Search for the cell housing the specified text and yield its [X, Y] center coordinate. 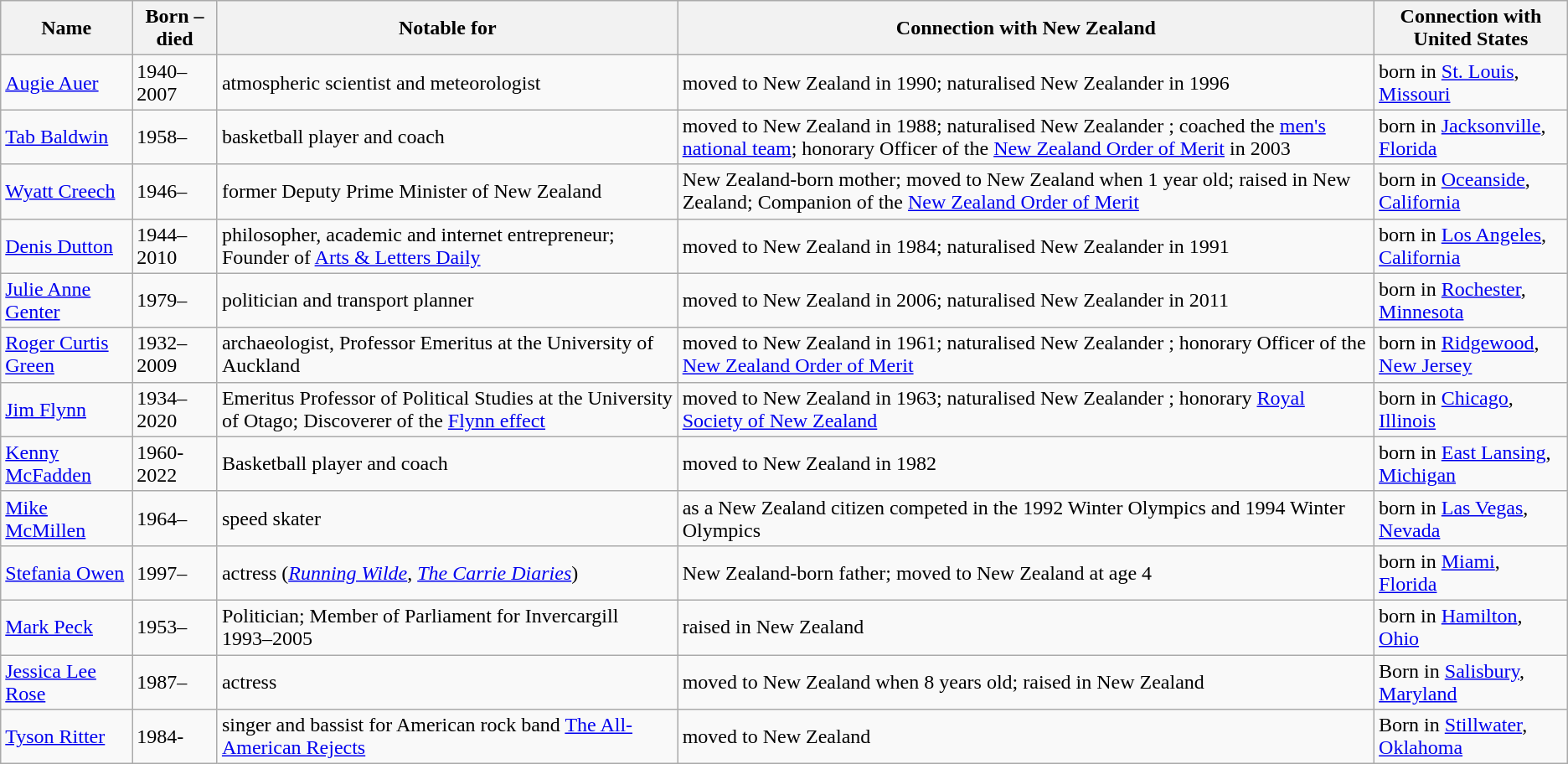
born in Chicago, Illinois [1471, 409]
speed skater [447, 518]
politician and transport planner [447, 300]
born in Las Vegas, Nevada [1471, 518]
1984- [175, 737]
as a New Zealand citizen competed in the 1992 Winter Olympics and 1994 Winter Olympics [1025, 518]
1960-2022 [175, 464]
Mike McMillen [67, 518]
Stefania Owen [67, 573]
Emeritus Professor of Political Studies at the University of Otago; Discoverer of the Flynn effect [447, 409]
Kenny McFadden [67, 464]
1940–2007 [175, 82]
moved to New Zealand in 1988; naturalised New Zealander ; coached the men's national team; honorary Officer of the New Zealand Order of Merit in 2003 [1025, 137]
1964– [175, 518]
born in Jacksonville, Florida [1471, 137]
moved to New Zealand in 1984; naturalised New Zealander in 1991 [1025, 246]
archaeologist, Professor Emeritus at the University of Auckland [447, 355]
Connection with United States [1471, 28]
moved to New Zealand when 8 years old; raised in New Zealand [1025, 682]
Jessica Lee Rose [67, 682]
Jim Flynn [67, 409]
1932–2009 [175, 355]
1944–2010 [175, 246]
born in St. Louis, Missouri [1471, 82]
born in East Lansing, Michigan [1471, 464]
Politician; Member of Parliament for Invercargill 1993–2005 [447, 627]
Connection with New Zealand [1025, 28]
1979– [175, 300]
New Zealand-born mother; moved to New Zealand when 1 year old; raised in New Zealand; Companion of the New Zealand Order of Merit [1025, 191]
Augie Auer [67, 82]
moved to New Zealand in 1990; naturalised New Zealander in 1996 [1025, 82]
Tyson Ritter [67, 737]
Name [67, 28]
Mark Peck [67, 627]
Born in Stillwater, Oklahoma [1471, 737]
1987– [175, 682]
born in Oceanside, California [1471, 191]
actress [447, 682]
moved to New Zealand in 1963; naturalised New Zealander ; honorary Royal Society of New Zealand [1025, 409]
New Zealand-born father; moved to New Zealand at age 4 [1025, 573]
1997– [175, 573]
raised in New Zealand [1025, 627]
1934–2020 [175, 409]
born in Hamilton, Ohio [1471, 627]
actress (Running Wilde, The Carrie Diaries) [447, 573]
Born in Salisbury, Maryland [1471, 682]
Wyatt Creech [67, 191]
1953– [175, 627]
moved to New Zealand in 2006; naturalised New Zealander in 2011 [1025, 300]
basketball player and coach [447, 137]
Notable for [447, 28]
born in Rochester, Minnesota [1471, 300]
Born – died [175, 28]
born in Los Angeles, California [1471, 246]
1958– [175, 137]
Denis Dutton [67, 246]
singer and bassist for American rock band The All-American Rejects [447, 737]
philosopher, academic and internet entrepreneur; Founder of Arts & Letters Daily [447, 246]
born in Ridgewood, New Jersey [1471, 355]
born in Miami, Florida [1471, 573]
atmospheric scientist and meteorologist [447, 82]
moved to New Zealand [1025, 737]
Julie Anne Genter [67, 300]
Tab Baldwin [67, 137]
moved to New Zealand in 1961; naturalised New Zealander ; honorary Officer of the New Zealand Order of Merit [1025, 355]
Basketball player and coach [447, 464]
former Deputy Prime Minister of New Zealand [447, 191]
1946– [175, 191]
Roger Curtis Green [67, 355]
moved to New Zealand in 1982 [1025, 464]
